Find where the given text appears and provide that cell's center as [x, y] coordinate. 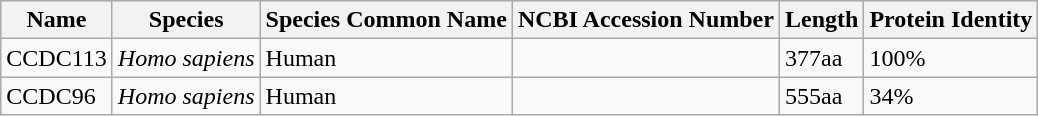
34% [951, 96]
Protein Identity [951, 20]
Species [186, 20]
Species Common Name [386, 20]
NCBI Accession Number [646, 20]
555aa [821, 96]
377aa [821, 58]
CCDC113 [57, 58]
100% [951, 58]
Name [57, 20]
Length [821, 20]
CCDC96 [57, 96]
